Determine the (x, y) coordinate at the center of the cell enclosing the given text.  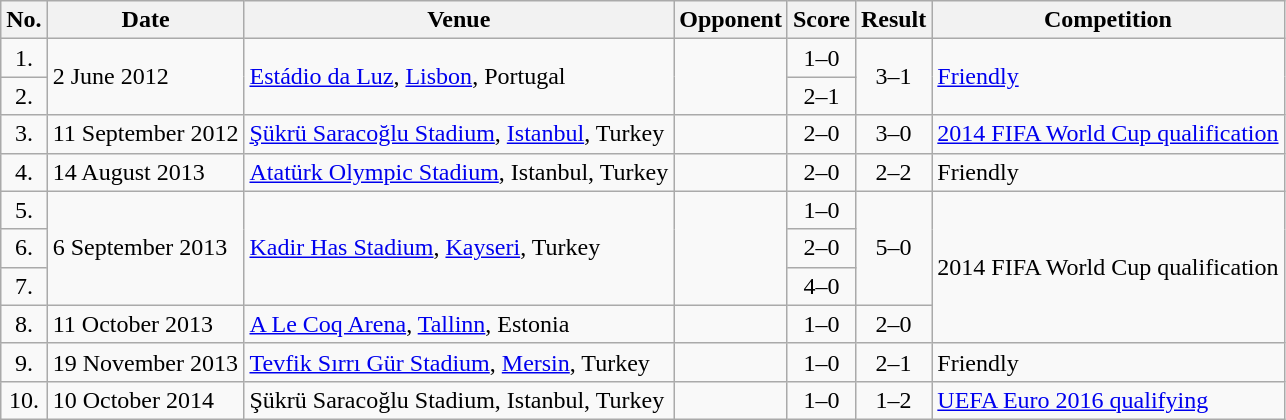
14 August 2013 (146, 172)
10. (24, 400)
11 September 2012 (146, 134)
Opponent (731, 20)
2 June 2012 (146, 77)
3–1 (893, 77)
11 October 2013 (146, 324)
Estádio da Luz, Lisbon, Portugal (459, 77)
Venue (459, 20)
Date (146, 20)
1–2 (893, 400)
Competition (1108, 20)
19 November 2013 (146, 362)
Atatürk Olympic Stadium, Istanbul, Turkey (459, 172)
9. (24, 362)
6 September 2013 (146, 248)
10 October 2014 (146, 400)
2. (24, 96)
UEFA Euro 2016 qualifying (1108, 400)
5. (24, 210)
No. (24, 20)
Tevfik Sırrı Gür Stadium, Mersin, Turkey (459, 362)
3–0 (893, 134)
2–2 (893, 172)
Score (821, 20)
3. (24, 134)
5–0 (893, 248)
4. (24, 172)
8. (24, 324)
A Le Coq Arena, Tallinn, Estonia (459, 324)
Kadir Has Stadium, Kayseri, Turkey (459, 248)
6. (24, 248)
4–0 (821, 286)
7. (24, 286)
1. (24, 58)
Result (893, 20)
